For the text-containing cell, return its midpoint in (x, y) coordinate format. 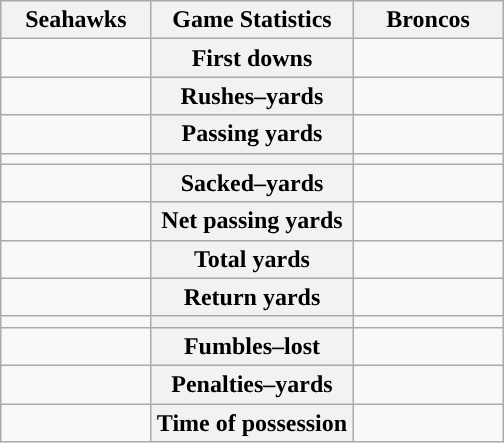
Rushes–yards (252, 96)
Seahawks (76, 20)
Penalties–yards (252, 384)
Time of possession (252, 423)
Passing yards (252, 134)
Fumbles–lost (252, 346)
Return yards (252, 297)
Total yards (252, 259)
Broncos (428, 20)
Game Statistics (252, 20)
Net passing yards (252, 221)
First downs (252, 58)
Sacked–yards (252, 183)
